Extract the [X, Y] coordinate from the center of the cell holding the provided text.  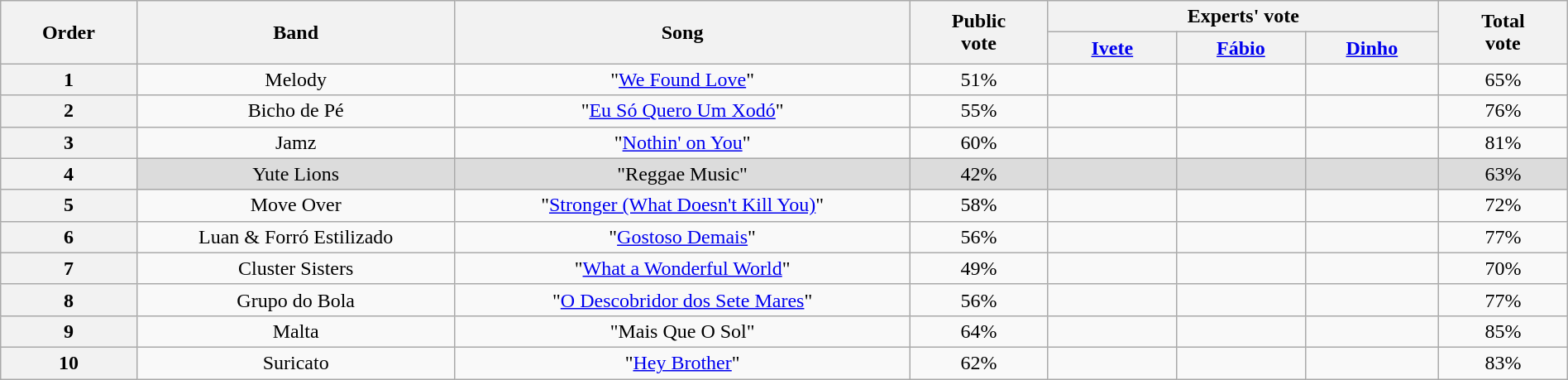
81% [1503, 142]
64% [979, 331]
"Nothin' on You" [682, 142]
4 [69, 174]
Order [69, 32]
Bicho de Pé [296, 111]
"Eu Só Quero Um Xodó" [682, 111]
65% [1503, 79]
10 [69, 363]
Move Over [296, 205]
Ivete [1112, 48]
Grupo do Bola [296, 300]
Suricato [296, 363]
58% [979, 205]
42% [979, 174]
51% [979, 79]
"Hey Brother" [682, 363]
Publicvote [979, 32]
Dinho [1371, 48]
70% [1503, 268]
63% [1503, 174]
Jamz [296, 142]
5 [69, 205]
49% [979, 268]
Fábio [1241, 48]
"Reggae Music" [682, 174]
Song [682, 32]
8 [69, 300]
Malta [296, 331]
"O Descobridor dos Sete Mares" [682, 300]
72% [1503, 205]
62% [979, 363]
7 [69, 268]
"Mais Que O Sol" [682, 331]
Melody [296, 79]
Luan & Forró Estilizado [296, 237]
1 [69, 79]
83% [1503, 363]
"What a Wonderful World" [682, 268]
9 [69, 331]
2 [69, 111]
76% [1503, 111]
Cluster Sisters [296, 268]
3 [69, 142]
"Gostoso Demais" [682, 237]
Experts' vote [1243, 17]
"Stronger (What Doesn't Kill You)" [682, 205]
Yute Lions [296, 174]
"We Found Love" [682, 79]
Band [296, 32]
Totalvote [1503, 32]
60% [979, 142]
6 [69, 237]
55% [979, 111]
85% [1503, 331]
